Extract the [X, Y] coordinate from the center of the cell holding the provided text.  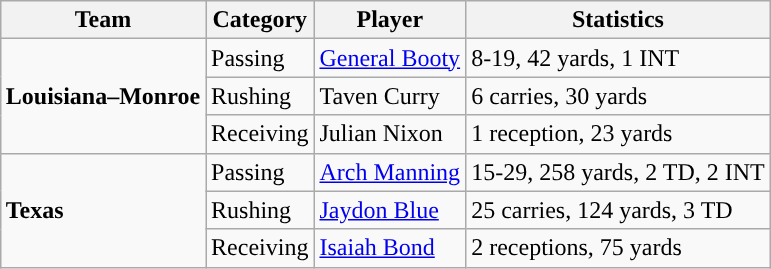
Team [102, 20]
Jaydon Blue [390, 210]
Taven Curry [390, 96]
15-29, 258 yards, 2 TD, 2 INT [618, 172]
Texas [102, 210]
Louisiana–Monroe [102, 96]
Statistics [618, 20]
1 reception, 23 yards [618, 134]
2 receptions, 75 yards [618, 248]
Julian Nixon [390, 134]
Arch Manning [390, 172]
Player [390, 20]
General Booty [390, 58]
Category [260, 20]
6 carries, 30 yards [618, 96]
8-19, 42 yards, 1 INT [618, 58]
25 carries, 124 yards, 3 TD [618, 210]
Isaiah Bond [390, 248]
